Find where the given text appears and provide that cell's center as [x, y] coordinate. 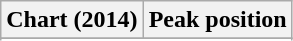
Chart (2014) [72, 20]
Peak position [218, 20]
